Pinpoint the cell where the given text exists, returning its [x, y] midpoint coordinate. 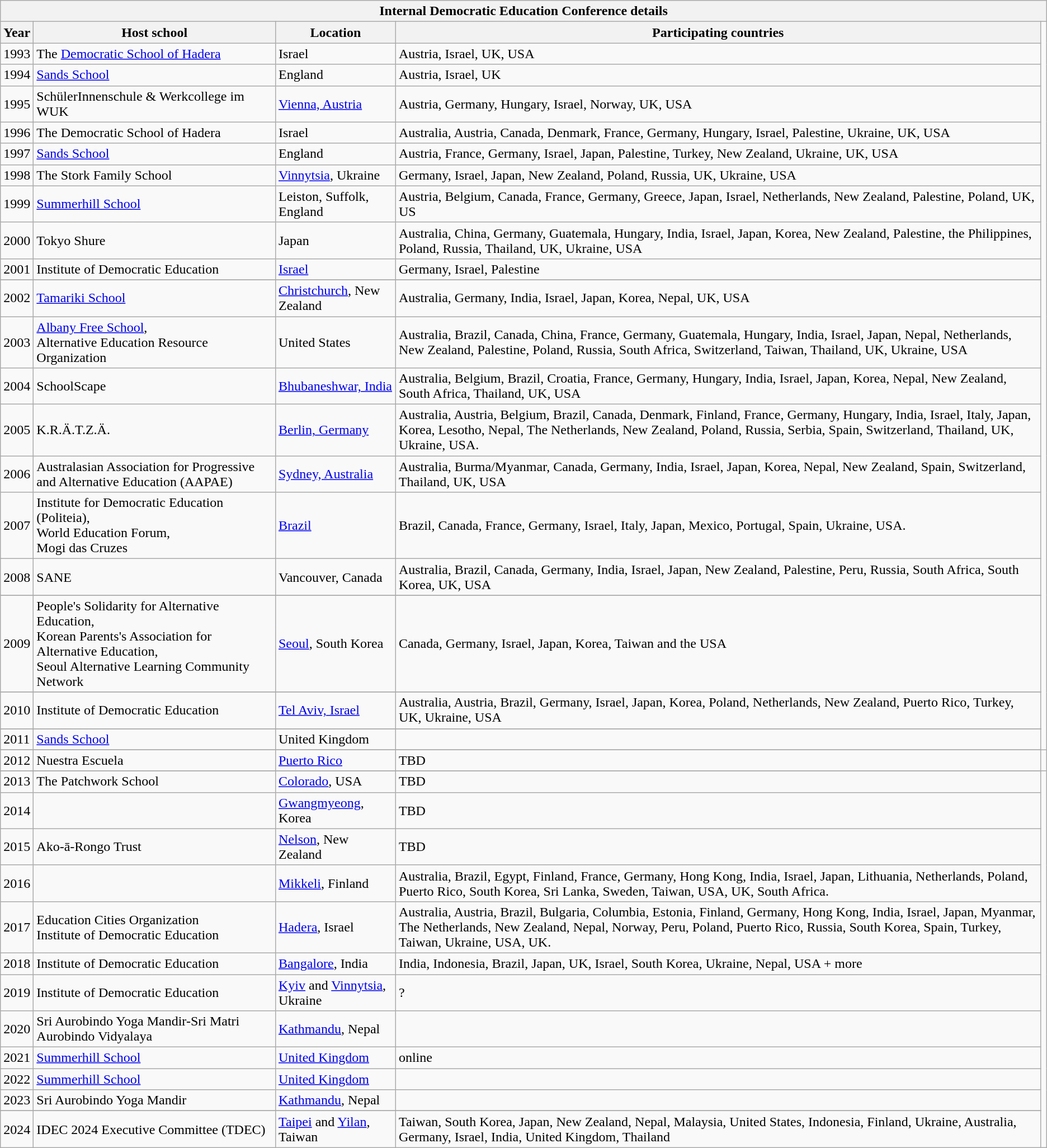
Puerto Rico [336, 760]
Albany Free School,Alternative Education Resource Organization [154, 342]
United States [336, 342]
Sydney, Australia [336, 474]
2011 [17, 739]
Gwangmyeong, Korea [336, 810]
2019 [17, 992]
2001 [17, 269]
Australia, Austria, Canada, Denmark, France, Germany, Hungary, Israel, Palestine, Ukraine, UK, USA [718, 133]
? [718, 992]
Australia, Brazil, Canada, Germany, India, Israel, Japan, New Zealand, Palestine, Peru, Russia, South Africa, South Korea, UK, USA [718, 577]
Institute for Democratic Education (Politeia),World Education Forum,Mogi das Cruzes [154, 526]
1995 [17, 104]
Germany, Israel, Palestine [718, 269]
Austria, Israel, UK [718, 75]
2008 [17, 577]
Nelson, New Zealand [336, 847]
2024 [17, 1129]
1993 [17, 54]
Bhubaneshwar, India [336, 386]
2023 [17, 1100]
Australasian Association for Progressive and Alternative Education (AAPAE) [154, 474]
1998 [17, 175]
SANE [154, 577]
Hadera, Israel [336, 927]
The Patchwork School [154, 782]
2012 [17, 760]
Year [17, 32]
2005 [17, 430]
Australia, Austria, Brazil, Germany, Israel, Japan, Korea, Poland, Netherlands, New Zealand, Puerto Rico, Turkey, UK, Ukraine, USA [718, 711]
Austria, France, Germany, Israel, Japan, Palestine, Turkey, New Zealand, Ukraine, UK, USA [718, 154]
Sri Aurobindo Yoga Mandir [154, 1100]
1997 [17, 154]
Sri Aurobindo Yoga Mandir-Sri Matri Aurobindo Vidyalaya [154, 1029]
Tokyo Shure [154, 241]
2020 [17, 1029]
Austria, Belgium, Canada, France, Germany, Greece, Japan, Israel, Netherlands, New Zealand, Palestine, Poland, UK, US [718, 204]
2006 [17, 474]
Australia, Germany, India, Israel, Japan, Korea, Nepal, UK, USA [718, 298]
Ako-ā-Rongo Trust [154, 847]
SchülerInnenschule & Werkcollege im WUK [154, 104]
2013 [17, 782]
The Stork Family School [154, 175]
1994 [17, 75]
Japan [336, 241]
2000 [17, 241]
Nuestra Escuela [154, 760]
Taipei and Yilan, Taiwan [336, 1129]
Host school [154, 32]
2021 [17, 1058]
2022 [17, 1079]
Vinnytsia, Ukraine [336, 175]
Christchurch, New Zealand [336, 298]
Location [336, 32]
Mikkeli, Finland [336, 883]
2014 [17, 810]
People's Solidarity for Alternative Education,Korean Parents's Association for Alternative Education,Seoul Alternative Learning Community Network [154, 643]
IDEC 2024 Executive Committee (TDEC) [154, 1129]
2007 [17, 526]
Kyiv and Vinnytsia, Ukraine [336, 992]
Internal Democratic Education Conference details [523, 11]
Tamariki School [154, 298]
Germany, Israel, Japan, New Zealand, Poland, Russia, UK, Ukraine, USA [718, 175]
2003 [17, 342]
Participating countries [718, 32]
1996 [17, 133]
Tel Aviv, Israel [336, 711]
Australia, Belgium, Brazil, Croatia, France, Germany, Hungary, India, Israel, Japan, Korea, Nepal, New Zealand, South Africa, Thailand, UK, USA [718, 386]
online [718, 1058]
Brazil, Canada, France, Germany, Israel, Italy, Japan, Mexico, Portugal, Spain, Ukraine, USA. [718, 526]
Brazil [336, 526]
2015 [17, 847]
2010 [17, 711]
2016 [17, 883]
India, Indonesia, Brazil, Japan, UK, Israel, South Korea, Ukraine, Nepal, USA + more [718, 963]
1999 [17, 204]
Bangalore, India [336, 963]
Vienna, Austria [336, 104]
2017 [17, 927]
Australia, Burma/Myanmar, Canada, Germany, India, Israel, Japan, Korea, Nepal, New Zealand, Spain, Switzerland, Thailand, UK, USA [718, 474]
SchoolScape [154, 386]
2002 [17, 298]
Vancouver, Canada [336, 577]
Canada, Germany, Israel, Japan, Korea, Taiwan and the USA [718, 643]
Berlin, Germany [336, 430]
K.R.Ä.T.Z.Ä. [154, 430]
2004 [17, 386]
Colorado, USA [336, 782]
2018 [17, 963]
Education Cities OrganizationInstitute of Democratic Education [154, 927]
2009 [17, 643]
Austria, Germany, Hungary, Israel, Norway, UK, USA [718, 104]
Leiston, Suffolk, England [336, 204]
Seoul, South Korea [336, 643]
Austria, Israel, UK, USA [718, 54]
